Locate the cell with the specified text and output its [x, y] center coordinate. 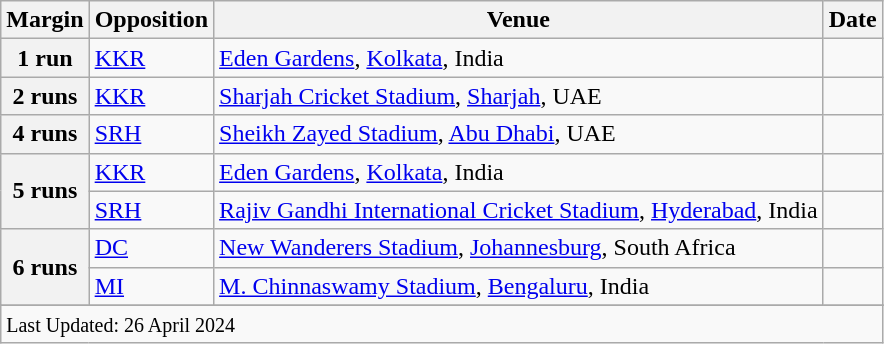
MI [151, 286]
2 runs [45, 96]
Venue [519, 20]
Margin [45, 20]
5 runs [45, 191]
1 run [45, 58]
M. Chinnaswamy Stadium, Bengaluru, India [519, 286]
Date [852, 20]
6 runs [45, 267]
4 runs [45, 134]
Opposition [151, 20]
Sharjah Cricket Stadium, Sharjah, UAE [519, 96]
New Wanderers Stadium, Johannesburg, South Africa [519, 248]
DC [151, 248]
Rajiv Gandhi International Cricket Stadium, Hyderabad, India [519, 210]
Sheikh Zayed Stadium, Abu Dhabi, UAE [519, 134]
Last Updated: 26 April 2024 [442, 324]
